For the text-containing cell, return its midpoint in (x, y) coordinate format. 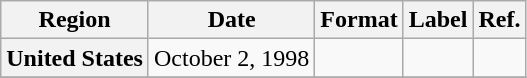
Format (359, 20)
Ref. (500, 20)
October 2, 1998 (231, 58)
Region (75, 20)
United States (75, 58)
Date (231, 20)
Label (438, 20)
